From the cell containing the given text, extract its center point as [x, y] coordinate. 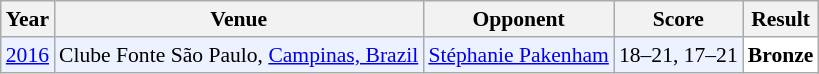
Result [781, 19]
Score [678, 19]
Opponent [518, 19]
2016 [28, 55]
18–21, 17–21 [678, 55]
Stéphanie Pakenham [518, 55]
Year [28, 19]
Bronze [781, 55]
Venue [238, 19]
Clube Fonte São Paulo, Campinas, Brazil [238, 55]
